Search for the cell housing the specified text and yield its (X, Y) center coordinate. 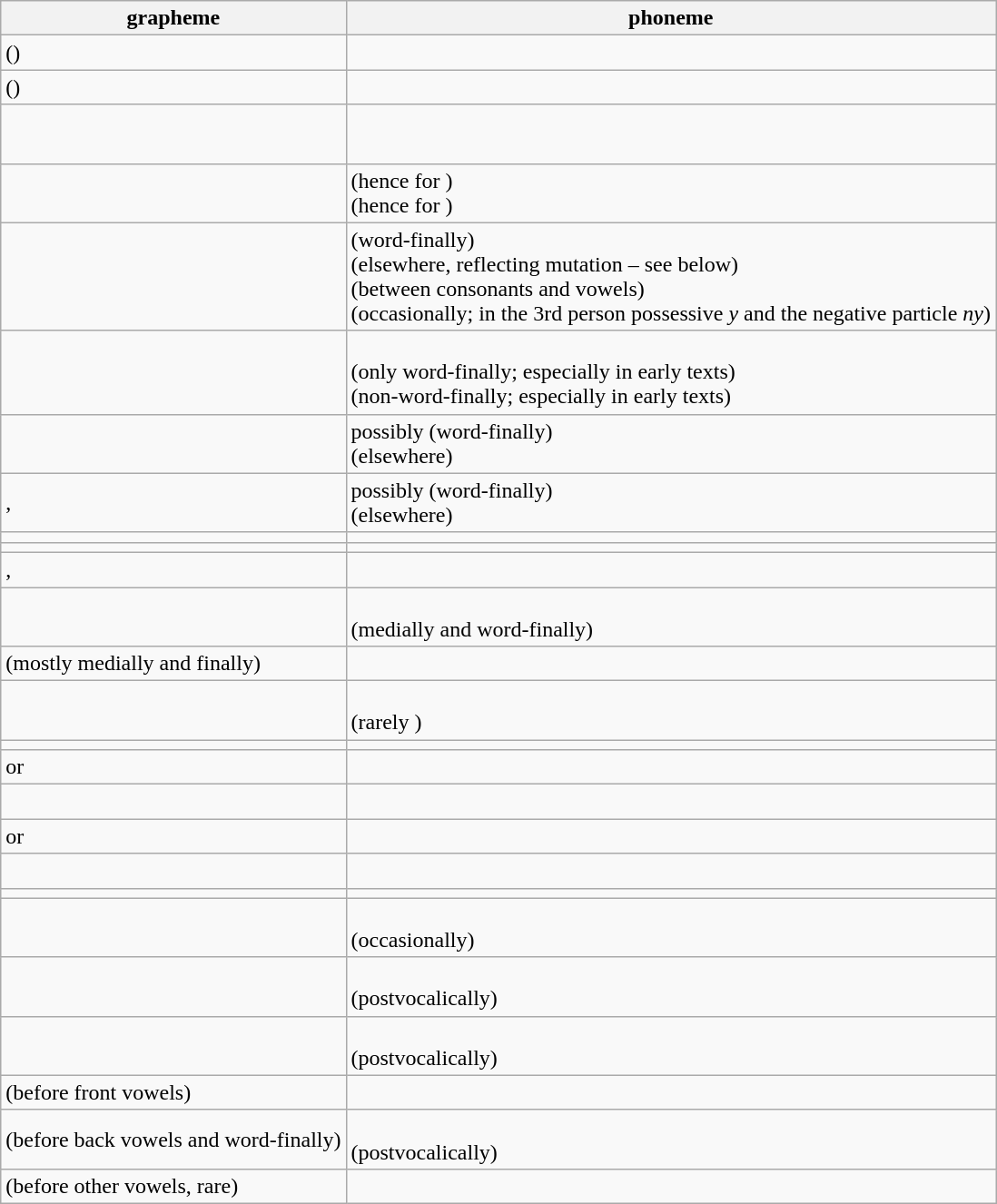
grapheme (173, 18)
phoneme (671, 18)
(mostly medially and finally) (173, 664)
(rarely ) (671, 710)
(hence for ) (hence for ) (671, 192)
(occasionally) (671, 928)
(only word-finally; especially in early texts) (non-word-finally; especially in early texts) (671, 372)
(medially and word-finally) (671, 616)
(before front vowels) (173, 1092)
(before back vowels and word-finally) (173, 1139)
(before other vowels, rare) (173, 1186)
